Search for the cell housing the specified text and yield its [x, y] center coordinate. 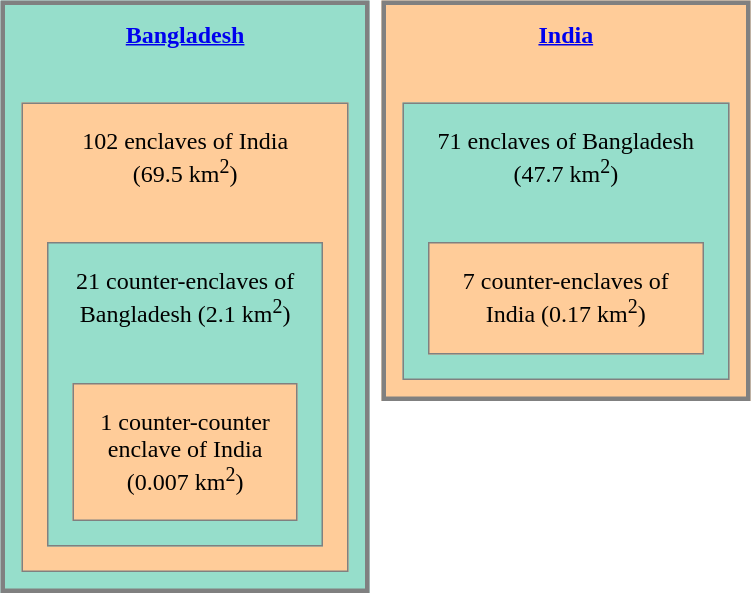
102 enclaves of India (69.5 km2) 21 counter-enclaves of Bangladesh (2.1 km2) 1 counter-counter enclave of India (0.007 km2) [186, 336]
Bangladesh 102 enclaves of India (69.5 km2) 21 counter-enclaves of Bangladesh (2.1 km2) 1 counter-counter enclave of India (0.007 km2) [185, 296]
7 counter-enclaves of India (0.17 km2) [566, 298]
1 counter-counter enclave of India (0.007 km2) [184, 451]
India 71 enclaves of Bangladesh (47.7 km2) 7 counter-enclaves of India (0.17 km2) [566, 200]
71 enclaves of Bangladesh (47.7 km2) 7 counter-enclaves of India (0.17 km2) [566, 240]
21 counter-enclaves of Bangladesh (2.1 km2) 1 counter-counter enclave of India (0.007 km2) [185, 394]
